Capture the cell that displays the provided text and extract its [X, Y] central coordinate. 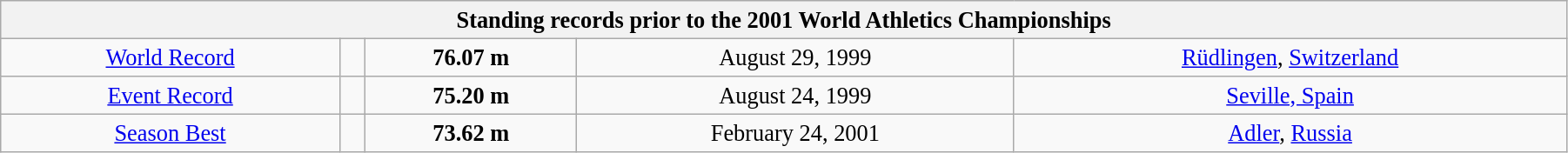
August 24, 1999 [795, 95]
August 29, 1999 [795, 57]
Rüdlingen, Switzerland [1290, 57]
76.07 m [472, 57]
Season Best [171, 133]
Adler, Russia [1290, 133]
73.62 m [472, 133]
75.20 m [472, 95]
Standing records prior to the 2001 World Athletics Championships [784, 19]
Event Record [171, 95]
World Record [171, 57]
February 24, 2001 [795, 133]
Seville, Spain [1290, 95]
